Output the [X, Y] coordinate of the center of the cell containing the given text.  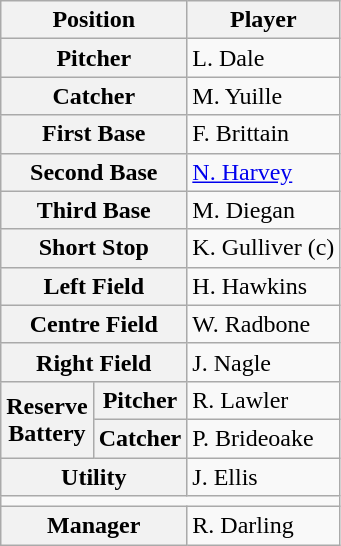
M. Diegan [264, 210]
H. Hawkins [264, 286]
Position [94, 20]
J. Nagle [264, 362]
First Base [94, 134]
R. Lawler [264, 400]
Short Stop [94, 248]
Player [264, 20]
Third Base [94, 210]
L. Dale [264, 58]
M. Yuille [264, 96]
W. Radbone [264, 324]
R. Darling [264, 526]
Centre Field [94, 324]
P. Brideoake [264, 438]
Manager [94, 526]
N. Harvey [264, 172]
F. Brittain [264, 134]
Left Field [94, 286]
J. Ellis [264, 477]
K. Gulliver (c) [264, 248]
Utility [94, 477]
ReserveBattery [47, 419]
Right Field [94, 362]
Second Base [94, 172]
